Output the [x, y] coordinate of the center of the cell containing the given text.  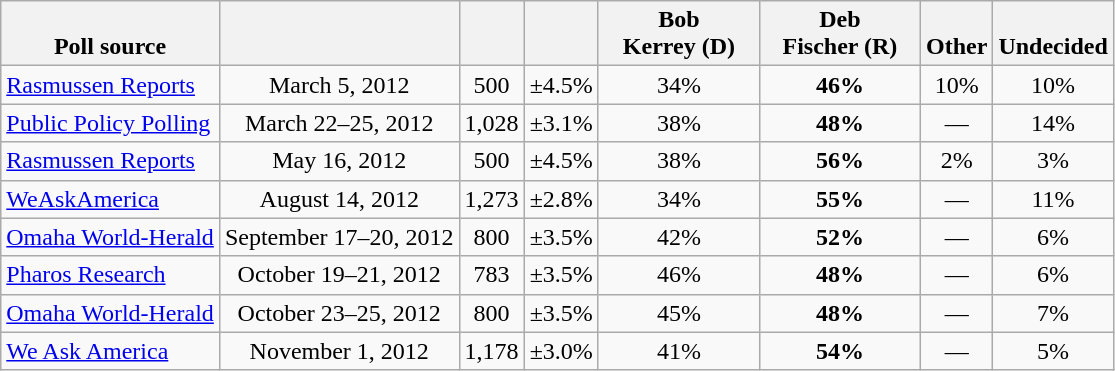
52% [840, 237]
±3.0% [561, 351]
7% [1053, 313]
August 14, 2012 [339, 199]
WeAskAmerica [110, 199]
2% [956, 161]
±2.8% [561, 199]
45% [678, 313]
5% [1053, 351]
3% [1053, 161]
October 23–25, 2012 [339, 313]
DebFischer (R) [840, 34]
783 [492, 275]
14% [1053, 123]
56% [840, 161]
May 16, 2012 [339, 161]
November 1, 2012 [339, 351]
March 22–25, 2012 [339, 123]
October 19–21, 2012 [339, 275]
55% [840, 199]
BobKerrey (D) [678, 34]
September 17–20, 2012 [339, 237]
42% [678, 237]
1,028 [492, 123]
March 5, 2012 [339, 85]
1,178 [492, 351]
54% [840, 351]
Undecided [1053, 34]
11% [1053, 199]
1,273 [492, 199]
Other [956, 34]
Pharos Research [110, 275]
±3.1% [561, 123]
Public Policy Polling [110, 123]
Poll source [110, 34]
41% [678, 351]
We Ask America [110, 351]
